Capture the cell that displays the provided text and extract its (x, y) central coordinate. 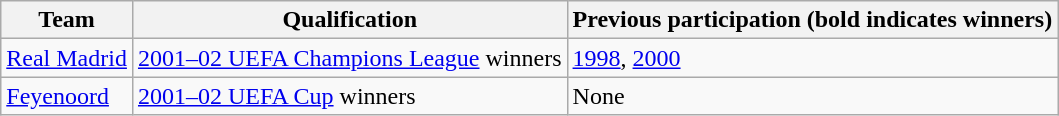
1998, 2000 (812, 58)
Qualification (350, 20)
Team (67, 20)
2001–02 UEFA Cup winners (350, 96)
Feyenoord (67, 96)
None (812, 96)
Previous participation (bold indicates winners) (812, 20)
Real Madrid (67, 58)
2001–02 UEFA Champions League winners (350, 58)
